Provide the (X, Y) coordinate of the cell's center where the given text is located.  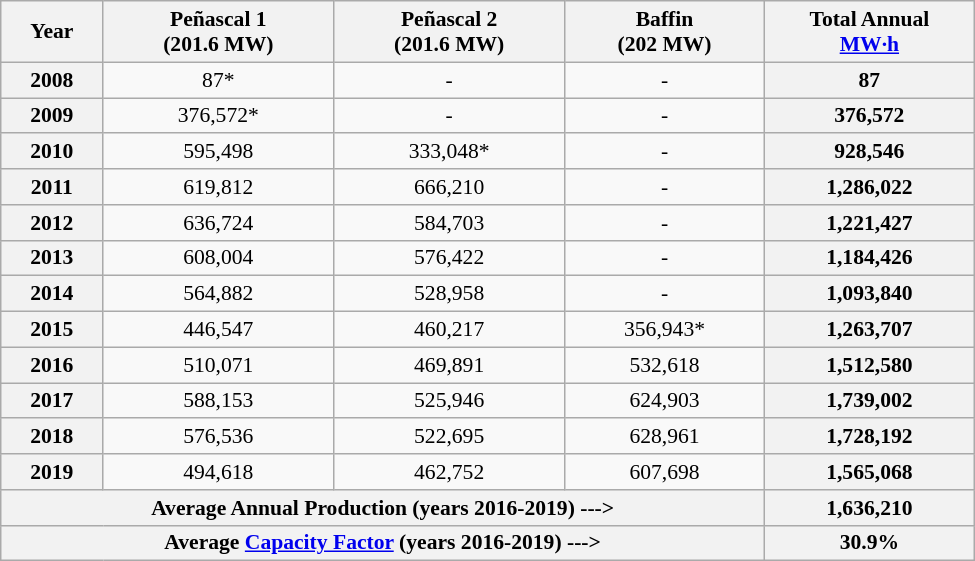
1,739,002 (869, 401)
564,882 (218, 294)
666,210 (450, 187)
928,546 (869, 152)
619,812 (218, 187)
525,946 (450, 401)
2008 (52, 80)
Average Capacity Factor (years 2016-2019) ---> (383, 543)
462,752 (450, 472)
Baffin(202 MW) (665, 32)
1,093,840 (869, 294)
2017 (52, 401)
1,728,192 (869, 437)
1,286,022 (869, 187)
446,547 (218, 330)
2014 (52, 294)
460,217 (450, 330)
469,891 (450, 365)
576,422 (450, 258)
2009 (52, 116)
Peñascal 2(201.6 MW) (450, 32)
2012 (52, 223)
2016 (52, 365)
Year (52, 32)
Total AnnualMW·h (869, 32)
87* (218, 80)
30.9% (869, 543)
528,958 (450, 294)
356,943* (665, 330)
87 (869, 80)
607,698 (665, 472)
Average Annual Production (years 2016-2019) ---> (383, 508)
576,536 (218, 437)
376,572* (218, 116)
584,703 (450, 223)
376,572 (869, 116)
1,184,426 (869, 258)
522,695 (450, 437)
2015 (52, 330)
510,071 (218, 365)
636,724 (218, 223)
2010 (52, 152)
628,961 (665, 437)
2013 (52, 258)
1,512,580 (869, 365)
2018 (52, 437)
588,153 (218, 401)
2011 (52, 187)
494,618 (218, 472)
1,263,707 (869, 330)
1,565,068 (869, 472)
1,636,210 (869, 508)
2019 (52, 472)
624,903 (665, 401)
1,221,427 (869, 223)
532,618 (665, 365)
595,498 (218, 152)
Peñascal 1(201.6 MW) (218, 32)
608,004 (218, 258)
333,048* (450, 152)
